Locate the cell with the specified text and output its [x, y] center coordinate. 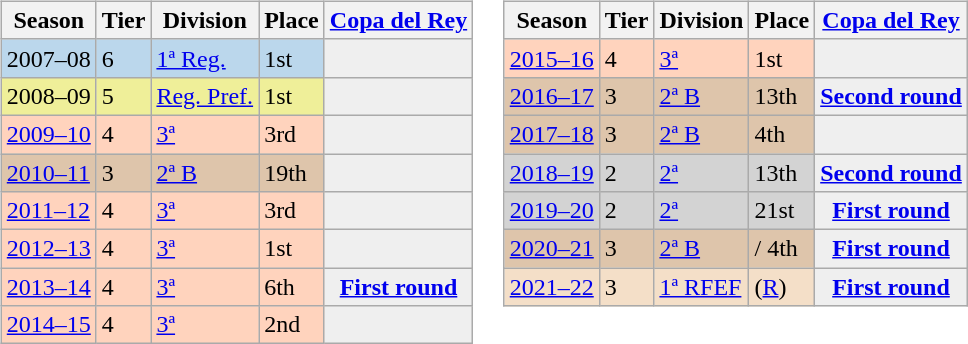
19th [292, 173]
2010–11 [48, 173]
2013–14 [48, 287]
2011–12 [48, 211]
2014–15 [48, 325]
1ª RFEF [702, 287]
2019–20 [552, 211]
2007–08 [48, 58]
2017–18 [552, 134]
1ª Reg. [205, 58]
2008–09 [48, 96]
Reg. Pref. [205, 96]
/ 4th [782, 249]
5 [124, 96]
2018–19 [552, 173]
2015–16 [552, 58]
2016–17 [552, 96]
2009–10 [48, 134]
21st [782, 211]
6th [292, 287]
2020–21 [552, 249]
6 [124, 58]
2021–22 [552, 287]
2nd [292, 325]
(R) [782, 287]
2012–13 [48, 249]
4th [782, 134]
